Extract the (X, Y) coordinate from the center of the cell holding the provided text.  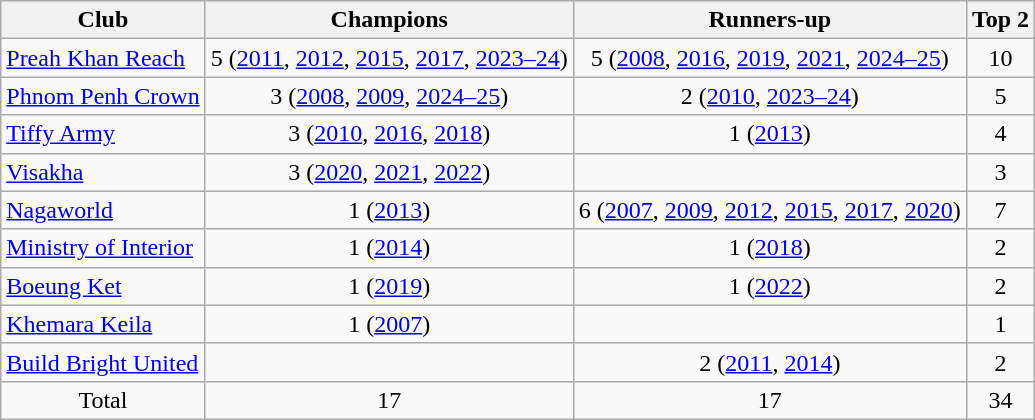
Champions (389, 20)
1 (2007) (389, 324)
3 (2020, 2021, 2022) (389, 172)
6 (2007, 2009, 2012, 2015, 2017, 2020) (770, 210)
2 (2010, 2023–24) (770, 96)
Preah Khan Reach (103, 58)
2 (2011, 2014) (770, 362)
Build Bright United (103, 362)
5 (2011, 2012, 2015, 2017, 2023–24) (389, 58)
1 (2019) (389, 286)
1 (2022) (770, 286)
5 (1000, 96)
Top 2 (1000, 20)
1 (1000, 324)
7 (1000, 210)
5 (2008, 2016, 2019, 2021, 2024–25) (770, 58)
Club (103, 20)
3 (1000, 172)
Total (103, 400)
Tiffy Army (103, 134)
Boeung Ket (103, 286)
3 (2010, 2016, 2018) (389, 134)
34 (1000, 400)
Khemara Keila (103, 324)
Nagaworld (103, 210)
4 (1000, 134)
3 (2008, 2009, 2024–25) (389, 96)
10 (1000, 58)
Phnom Penh Crown (103, 96)
Ministry of Interior (103, 248)
Visakha (103, 172)
1 (2018) (770, 248)
Runners-up (770, 20)
1 (2014) (389, 248)
